Pinpoint the cell where the given text exists, returning its (X, Y) midpoint coordinate. 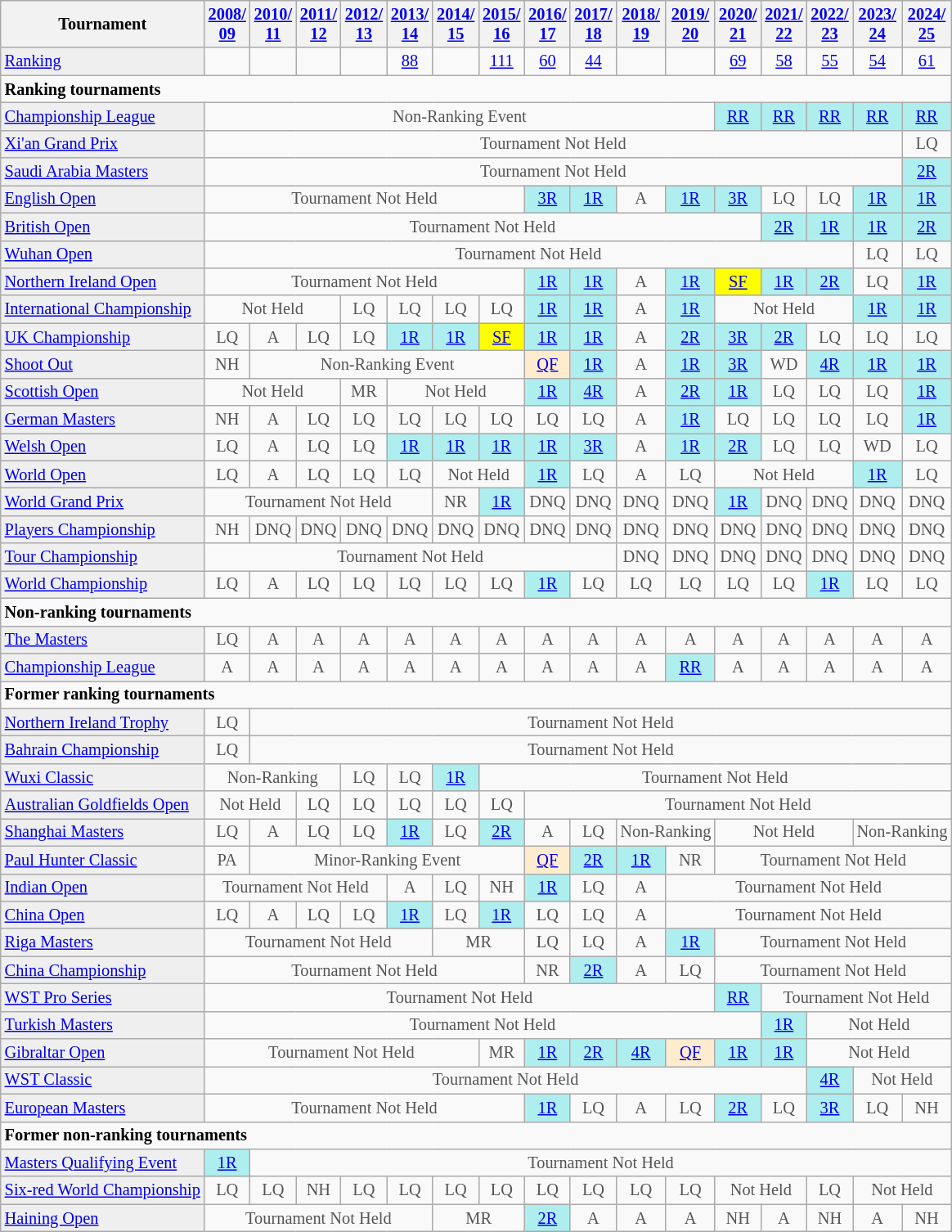
Masters Qualifying Event (103, 1162)
Ranking (103, 61)
2018/19 (641, 24)
International Championship (103, 309)
German Masters (103, 420)
Wuxi Classic (103, 777)
2012/13 (364, 24)
Xi'an Grand Prix (103, 144)
2019/20 (690, 24)
World Open (103, 474)
2024/25 (927, 24)
UK Championship (103, 337)
The Masters (103, 640)
Six-red World Championship (103, 1190)
69 (738, 61)
2016/17 (547, 24)
English Open (103, 199)
Bahrain Championship (103, 749)
2022/23 (829, 24)
54 (878, 61)
Tournament (103, 24)
Gibraltar Open (103, 1053)
60 (547, 61)
Wuhan Open (103, 254)
China Championship (103, 970)
PA (227, 860)
Shanghai Masters (103, 832)
China Open (103, 915)
Saudi Arabia Masters (103, 172)
Riga Masters (103, 942)
Tour Championship (103, 557)
2014/15 (456, 24)
Former non-ranking tournaments (476, 1135)
WST Classic (103, 1080)
2020/21 (738, 24)
Paul Hunter Classic (103, 860)
Australian Goldfields Open (103, 805)
2017/18 (593, 24)
WST Pro Series (103, 997)
Non-ranking tournaments (476, 612)
2013/14 (410, 24)
2011/12 (319, 24)
Northern Ireland Open (103, 281)
Minor-Ranking Event (388, 860)
Former ranking tournaments (476, 695)
Welsh Open (103, 447)
Indian Open (103, 888)
2021/22 (784, 24)
Turkish Masters (103, 1025)
2008/09 (227, 24)
Scottish Open (103, 392)
European Masters (103, 1108)
44 (593, 61)
British Open (103, 227)
2023/24 (878, 24)
55 (829, 61)
88 (410, 61)
Haining Open (103, 1218)
Ranking tournaments (476, 89)
61 (927, 61)
58 (784, 61)
World Championship (103, 584)
2010/11 (273, 24)
2015/16 (501, 24)
Players Championship (103, 529)
Shoot Out (103, 364)
111 (501, 61)
Northern Ireland Trophy (103, 722)
World Grand Prix (103, 501)
